Determine the (X, Y) coordinate at the center of the cell enclosing the given text.  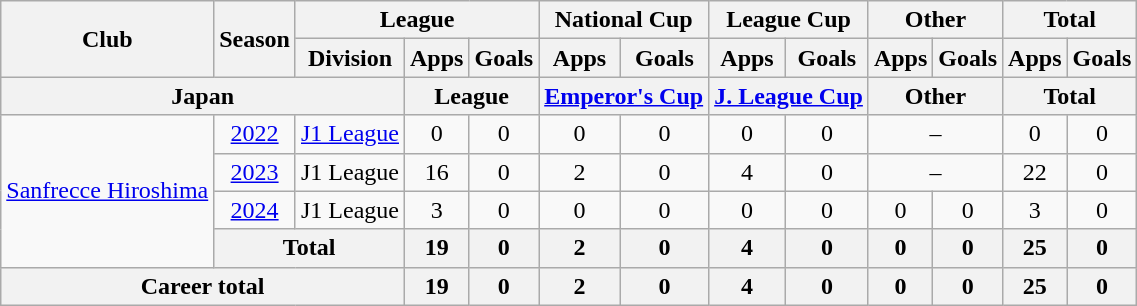
2024 (255, 210)
22 (1035, 172)
J. League Cup (789, 96)
Division (350, 58)
Sanfrecce Hiroshima (108, 191)
Season (255, 39)
Japan (203, 96)
16 (437, 172)
Club (108, 39)
League Cup (789, 20)
Career total (203, 286)
Emperor's Cup (624, 96)
2023 (255, 172)
2022 (255, 134)
National Cup (624, 20)
